Scan for the cell matching the given text and deliver its (X, Y) coordinate at center. 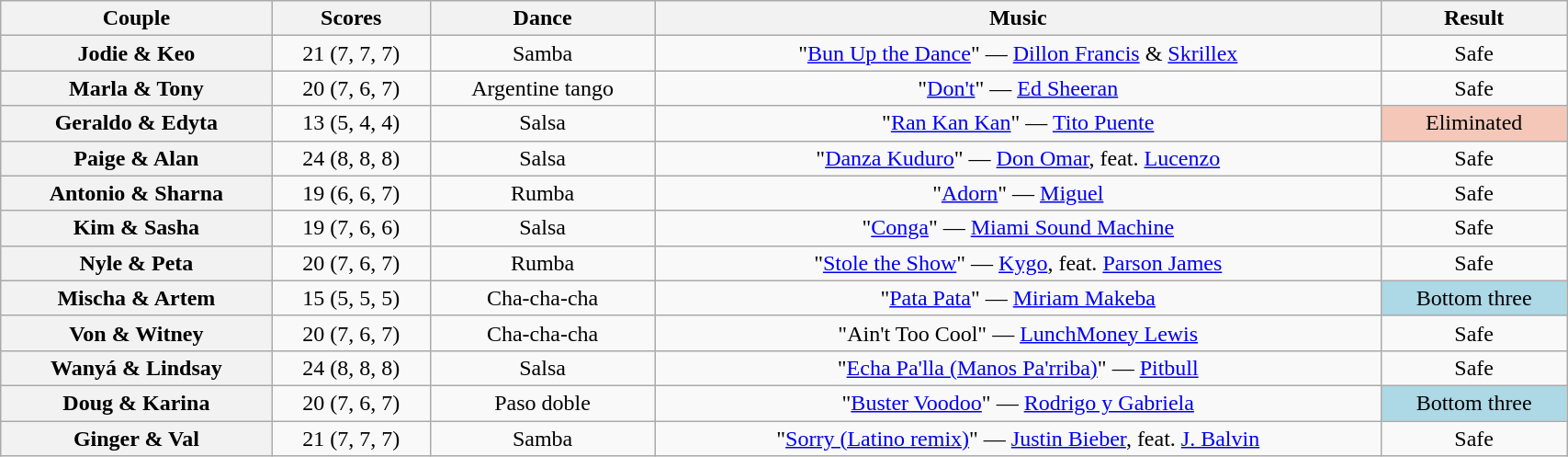
"Stole the Show" — Kygo, feat. Parson James (1018, 263)
Paso doble (542, 403)
"Danza Kuduro" — Don Omar, feat. Lucenzo (1018, 158)
"Don't" — Ed Sheeran (1018, 88)
Ginger & Val (136, 439)
19 (6, 6, 7) (351, 193)
"Bun Up the Dance" — Dillon Francis & Skrillex (1018, 53)
Couple (136, 18)
"Conga" — Miami Sound Machine (1018, 228)
Dance (542, 18)
"Pata Pata" — Miriam Makeba (1018, 298)
Nyle & Peta (136, 263)
"Echa Pa'lla (Manos Pa'rriba)" — Pitbull (1018, 368)
Antonio & Sharna (136, 193)
Doug & Karina (136, 403)
Geraldo & Edyta (136, 123)
Wanyá & Lindsay (136, 368)
Marla & Tony (136, 88)
Mischa & Artem (136, 298)
"Ain't Too Cool" — LunchMoney Lewis (1018, 333)
"Buster Voodoo" — Rodrigo y Gabriela (1018, 403)
Kim & Sasha (136, 228)
Eliminated (1474, 123)
Argentine tango (542, 88)
"Ran Kan Kan" — Tito Puente (1018, 123)
"Adorn" — Miguel (1018, 193)
"Sorry (Latino remix)" — Justin Bieber, feat. J. Balvin (1018, 439)
19 (7, 6, 6) (351, 228)
Paige & Alan (136, 158)
15 (5, 5, 5) (351, 298)
Von & Witney (136, 333)
Result (1474, 18)
Music (1018, 18)
Scores (351, 18)
Jodie & Keo (136, 53)
13 (5, 4, 4) (351, 123)
